Locate the cell with the specified text and output its [x, y] center coordinate. 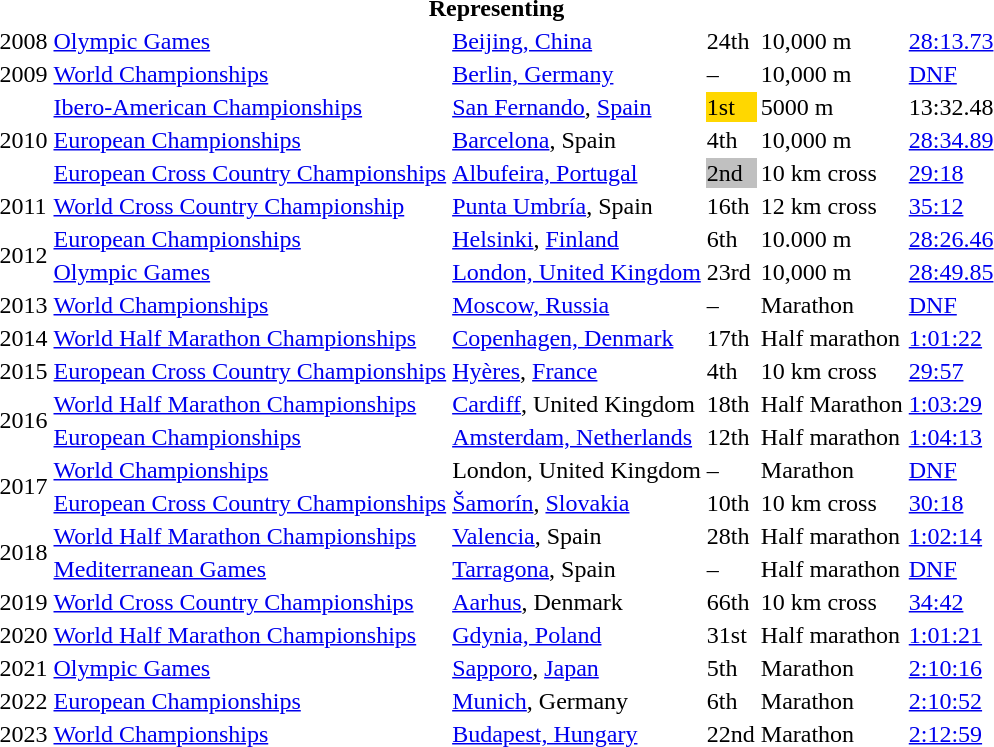
Cardiff, United Kingdom [577, 404]
Half Marathon [832, 404]
World Cross Country Championship [250, 206]
12th [730, 437]
10th [730, 503]
Šamorín, Slovakia [577, 503]
Valencia, Spain [577, 536]
Mediterranean Games [250, 569]
18th [730, 404]
Gdynia, Poland [577, 635]
23rd [730, 272]
16th [730, 206]
28th [730, 536]
5000 m [832, 107]
Amsterdam, Netherlands [577, 437]
World Cross Country Championships [250, 602]
66th [730, 602]
Copenhagen, Denmark [577, 338]
Beijing, China [577, 41]
5th [730, 668]
17th [730, 338]
10.000 m [832, 239]
12 km cross [832, 206]
Aarhus, Denmark [577, 602]
31st [730, 635]
Ibero-American Championships [250, 107]
Hyères, France [577, 371]
24th [730, 41]
Helsinki, Finland [577, 239]
Albufeira, Portugal [577, 173]
Tarragona, Spain [577, 569]
Munich, Germany [577, 701]
San Fernando, Spain [577, 107]
1st [730, 107]
Punta Umbría, Spain [577, 206]
Barcelona, Spain [577, 140]
2nd [730, 173]
Moscow, Russia [577, 305]
Sapporo, Japan [577, 668]
Berlin, Germany [577, 74]
